Output the (x, y) coordinate of the center of the cell containing the given text.  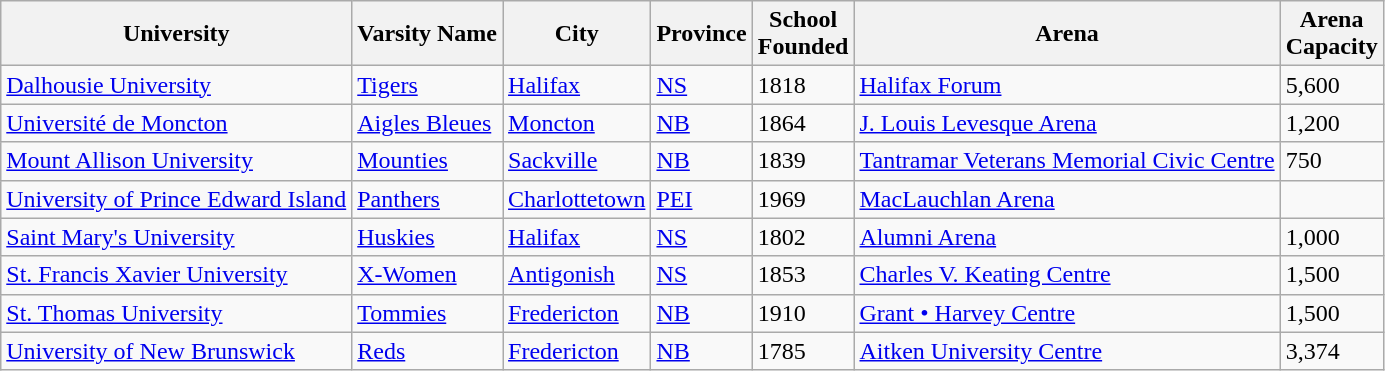
Tommies (428, 313)
Halifax Forum (1067, 85)
1802 (803, 237)
J. Louis Levesque Arena (1067, 123)
St. Francis Xavier University (176, 275)
ArenaCapacity (1332, 34)
St. Thomas University (176, 313)
Mounties (428, 161)
Huskies (428, 237)
Antigonish (577, 275)
Aitken University Centre (1067, 351)
University of New Brunswick (176, 351)
Saint Mary's University (176, 237)
Aigles Bleues (428, 123)
5,600 (1332, 85)
MacLauchlan Arena (1067, 199)
Dalhousie University (176, 85)
University of Prince Edward Island (176, 199)
X-Women (428, 275)
Charlottetown (577, 199)
Panthers (428, 199)
Arena (1067, 34)
1864 (803, 123)
1818 (803, 85)
Grant • Harvey Centre (1067, 313)
1,200 (1332, 123)
Alumni Arena (1067, 237)
Tantramar Veterans Memorial Civic Centre (1067, 161)
Moncton (577, 123)
Province (702, 34)
Charles V. Keating Centre (1067, 275)
SchoolFounded (803, 34)
1910 (803, 313)
750 (1332, 161)
City (577, 34)
Sackville (577, 161)
Université de Moncton (176, 123)
Mount Allison University (176, 161)
1839 (803, 161)
1785 (803, 351)
1,000 (1332, 237)
Reds (428, 351)
3,374 (1332, 351)
Tigers (428, 85)
PEI (702, 199)
Varsity Name (428, 34)
1969 (803, 199)
University (176, 34)
1853 (803, 275)
